Pinpoint the cell where the given text exists, returning its (X, Y) midpoint coordinate. 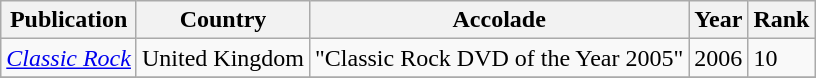
Classic Rock (69, 58)
2006 (718, 58)
Year (718, 20)
United Kingdom (222, 58)
Country (222, 20)
Accolade (500, 20)
Publication (69, 20)
Rank (782, 20)
"Classic Rock DVD of the Year 2005" (500, 58)
10 (782, 58)
